Scan for the cell matching the given text and deliver its [x, y] coordinate at center. 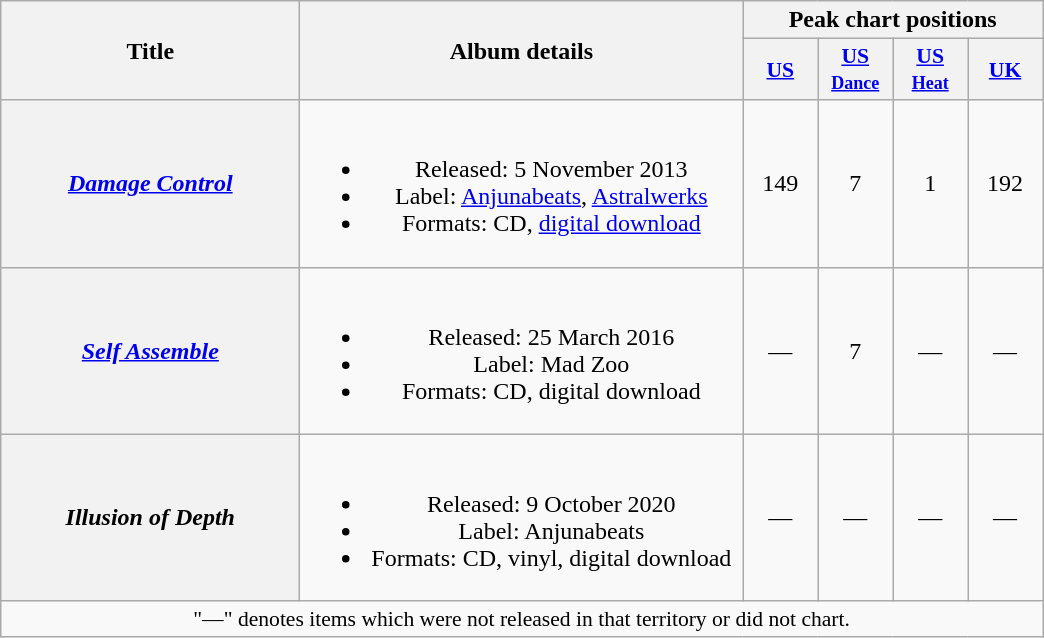
Released: 9 October 2020Label: AnjunabeatsFormats: CD, vinyl, digital download [522, 518]
USDance [856, 70]
Illusion of Depth [150, 518]
Peak chart positions [893, 20]
USHeat [930, 70]
UK [1006, 70]
192 [1006, 184]
1 [930, 184]
Damage Control [150, 184]
US [780, 70]
"—" denotes items which were not released in that territory or did not chart. [522, 619]
Album details [522, 50]
Title [150, 50]
Released: 25 March 2016Label: Mad ZooFormats: CD, digital download [522, 350]
Self Assemble [150, 350]
149 [780, 184]
Released: 5 November 2013Label: Anjunabeats, AstralwerksFormats: CD, digital download [522, 184]
